Scan for the cell matching the given text and deliver its (x, y) coordinate at center. 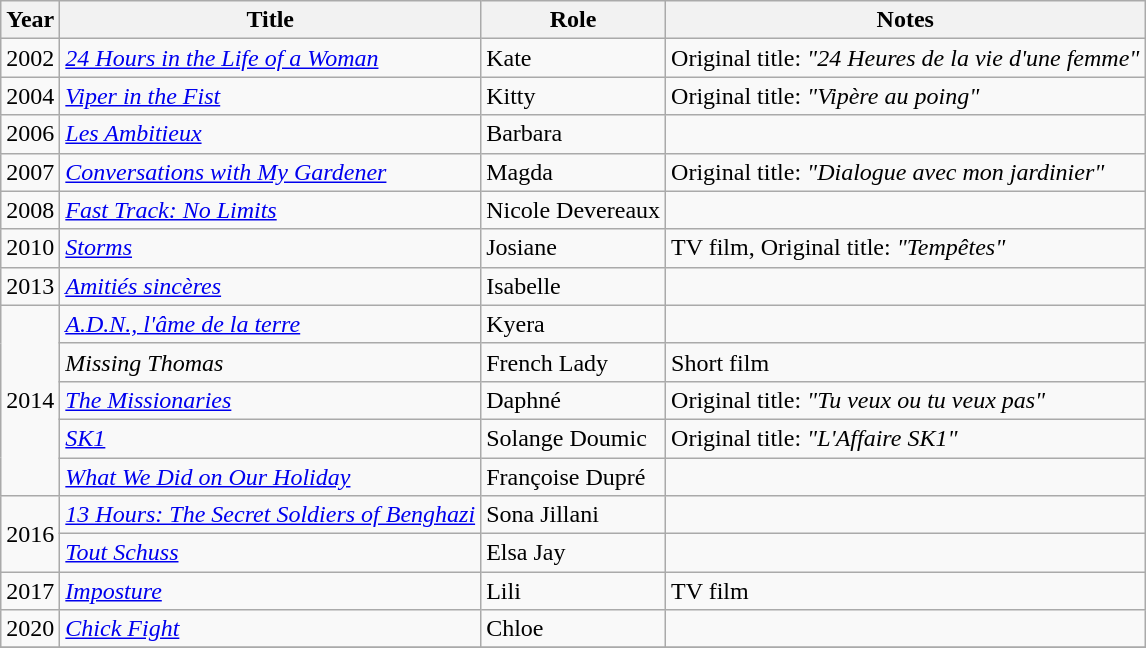
Isabelle (574, 286)
Daphné (574, 400)
2016 (30, 534)
Amitiés sincères (270, 286)
2014 (30, 400)
TV film (906, 591)
Tout Schuss (270, 553)
Short film (906, 362)
SK1 (270, 438)
2017 (30, 591)
Chick Fight (270, 629)
Kyera (574, 324)
Notes (906, 20)
Original title: "Vipère au poing" (906, 96)
Role (574, 20)
Les Ambitieux (270, 134)
2004 (30, 96)
Original title: "24 Heures de la vie d'une femme" (906, 58)
2006 (30, 134)
Barbara (574, 134)
Title (270, 20)
Josiane (574, 248)
2002 (30, 58)
Imposture (270, 591)
Conversations with My Gardener (270, 172)
Françoise Dupré (574, 477)
24 Hours in the Life of a Woman (270, 58)
What We Did on Our Holiday (270, 477)
Nicole Devereaux (574, 210)
Solange Doumic (574, 438)
Elsa Jay (574, 553)
Missing Thomas (270, 362)
French Lady (574, 362)
2020 (30, 629)
13 Hours: The Secret Soldiers of Benghazi (270, 515)
Original title: "Dialogue avec mon jardinier" (906, 172)
Storms (270, 248)
2008 (30, 210)
The Missionaries (270, 400)
TV film, Original title: "Tempêtes" (906, 248)
Fast Track: No Limits (270, 210)
Chloe (574, 629)
Original title: "Tu veux ou tu veux pas" (906, 400)
A.D.N., l'âme de la terre (270, 324)
Lili (574, 591)
2013 (30, 286)
Kate (574, 58)
Kitty (574, 96)
Original title: "L'Affaire SK1" (906, 438)
Magda (574, 172)
Year (30, 20)
Sona Jillani (574, 515)
2010 (30, 248)
Viper in the Fist (270, 96)
2007 (30, 172)
